Provide the (X, Y) coordinate of the cell's center where the given text is located.  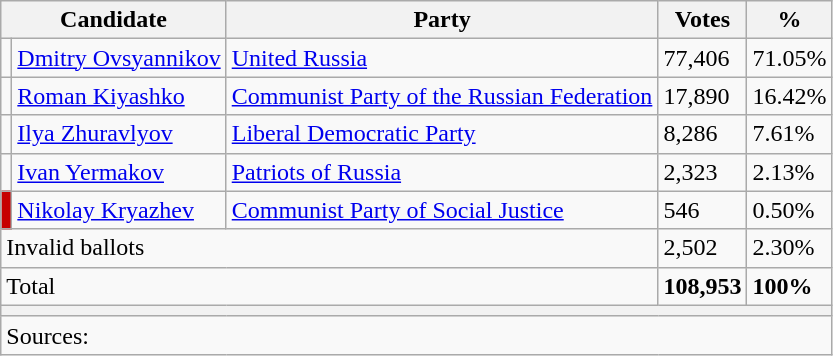
Roman Kiyashko (119, 96)
United Russia (442, 58)
17,890 (702, 96)
Party (442, 20)
16.42% (790, 96)
108,953 (702, 286)
Sources: (416, 335)
2.13% (790, 172)
Candidate (114, 20)
Ivan Yermakov (119, 172)
Communist Party of Social Justice (442, 210)
8,286 (702, 134)
Liberal Democratic Party (442, 134)
Invalid ballots (330, 248)
546 (702, 210)
71.05% (790, 58)
Communist Party of the Russian Federation (442, 96)
100% (790, 286)
Votes (702, 20)
2,502 (702, 248)
77,406 (702, 58)
Total (330, 286)
0.50% (790, 210)
Ilya Zhuravlyov (119, 134)
2,323 (702, 172)
Dmitry Ovsyannikov (119, 58)
2.30% (790, 248)
% (790, 20)
7.61% (790, 134)
Nikolay Kryazhev (119, 210)
Patriots of Russia (442, 172)
